Capture the cell that displays the provided text and extract its [x, y] central coordinate. 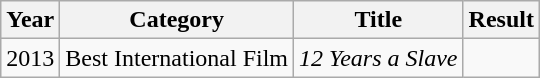
Title [379, 20]
2013 [30, 58]
Year [30, 20]
Result [501, 20]
Category [177, 20]
Best International Film [177, 58]
12 Years a Slave [379, 58]
